From the cell containing the given text, extract its center point as (x, y) coordinate. 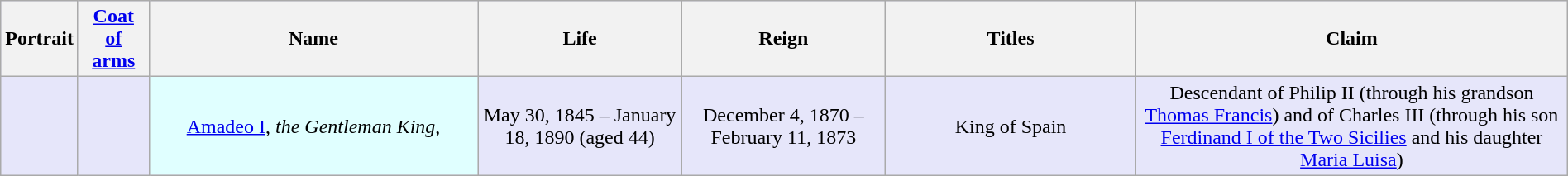
Titles (1011, 39)
Amadeo I, the Gentleman King, (313, 126)
King of Spain (1011, 126)
Name (313, 39)
Reign (783, 39)
Claim (1352, 39)
December 4, 1870 – February 11, 1873 (783, 126)
May 30, 1845 – January 18, 1890 (aged 44) (580, 126)
Life (580, 39)
Portrait (40, 39)
Coat of arms (113, 39)
